Return (x, y) of the center of cell containing provided text 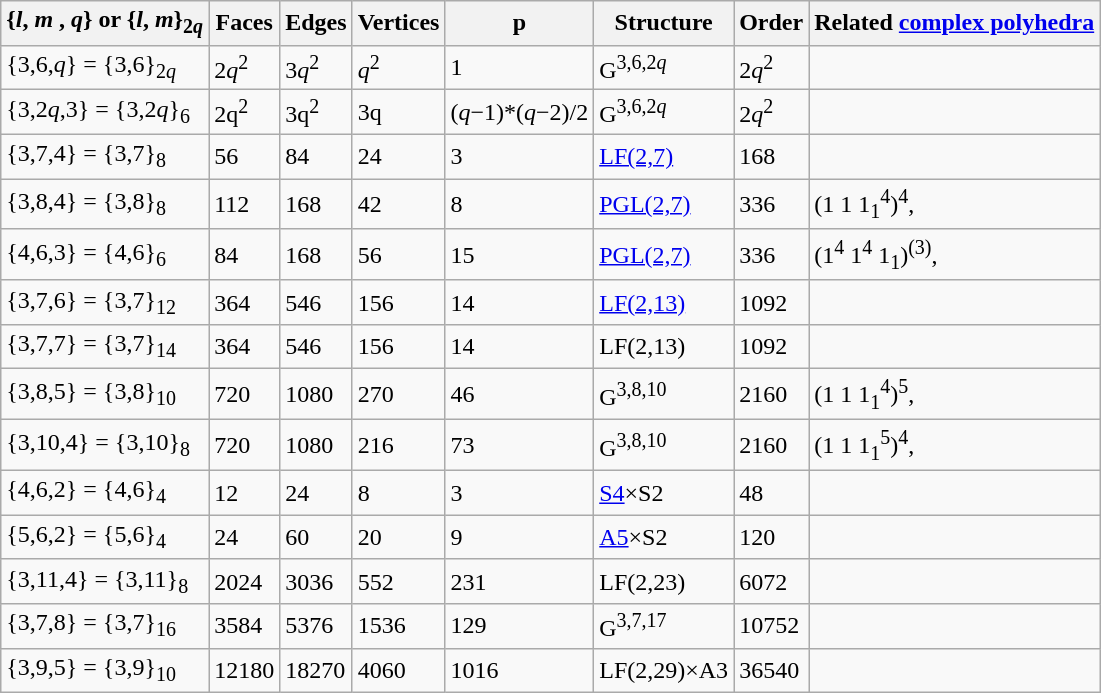
{4,6,2} = {4,6}4 (105, 493)
6072 (772, 581)
q2 (398, 68)
S4×S2 (664, 493)
LF(2,7) (664, 156)
Faces (244, 23)
{l, m , q} or {l, m}2q (105, 23)
10752 (772, 626)
48 (772, 493)
73 (520, 446)
{3,11,4} = {3,11}8 (105, 581)
(1 1 115)4, (954, 446)
Structure (664, 23)
3036 (316, 581)
552 (398, 581)
G3,7,17 (664, 626)
{3,8,5} = {3,8}10 (105, 394)
{3,10,4} = {3,10}8 (105, 446)
112 (244, 204)
18270 (316, 670)
15 (520, 254)
270 (398, 394)
{3,7,7} = {3,7}14 (105, 347)
(1 1 114)4, (954, 204)
231 (520, 581)
(q−1)*(q−2)/2 (520, 112)
{3,9,5} = {3,9}10 (105, 670)
9 (520, 537)
A5×S2 (664, 537)
Edges (316, 23)
{3,7,4} = {3,7}8 (105, 156)
12 (244, 493)
20 (398, 537)
{3,7,8} = {3,7}16 (105, 626)
36540 (772, 670)
Vertices (398, 23)
{3,7,6} = {3,7}12 (105, 302)
5376 (316, 626)
46 (520, 394)
LF(2,29)×A3 (664, 670)
12180 (244, 670)
120 (772, 537)
60 (316, 537)
216 (398, 446)
LF(2,23) (664, 581)
1016 (520, 670)
1536 (398, 626)
3584 (244, 626)
4060 (398, 670)
(14 14 11)(3), (954, 254)
2024 (244, 581)
Related complex polyhedra (954, 23)
42 (398, 204)
1 (520, 68)
3q (398, 112)
{3,8,4} = {3,8}8 (105, 204)
Order (772, 23)
p (520, 23)
{4,6,3} = {4,6}6 (105, 254)
(1 1 114)5, (954, 394)
129 (520, 626)
{3,6,q} = {3,6}2q (105, 68)
{3,2q,3} = {3,2q}6 (105, 112)
{5,6,2} = {5,6}4 (105, 537)
